Determine the [X, Y] coordinate at the center of the cell enclosing the given text.  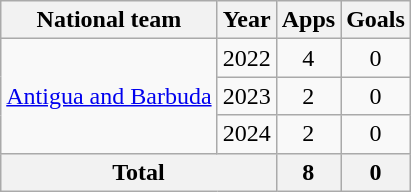
Total [138, 172]
4 [308, 58]
2024 [246, 134]
2023 [246, 96]
Year [246, 20]
Goals [376, 20]
Antigua and Barbuda [109, 96]
8 [308, 172]
National team [109, 20]
2022 [246, 58]
Apps [308, 20]
